Output the [X, Y] coordinate of the center of the cell containing the given text.  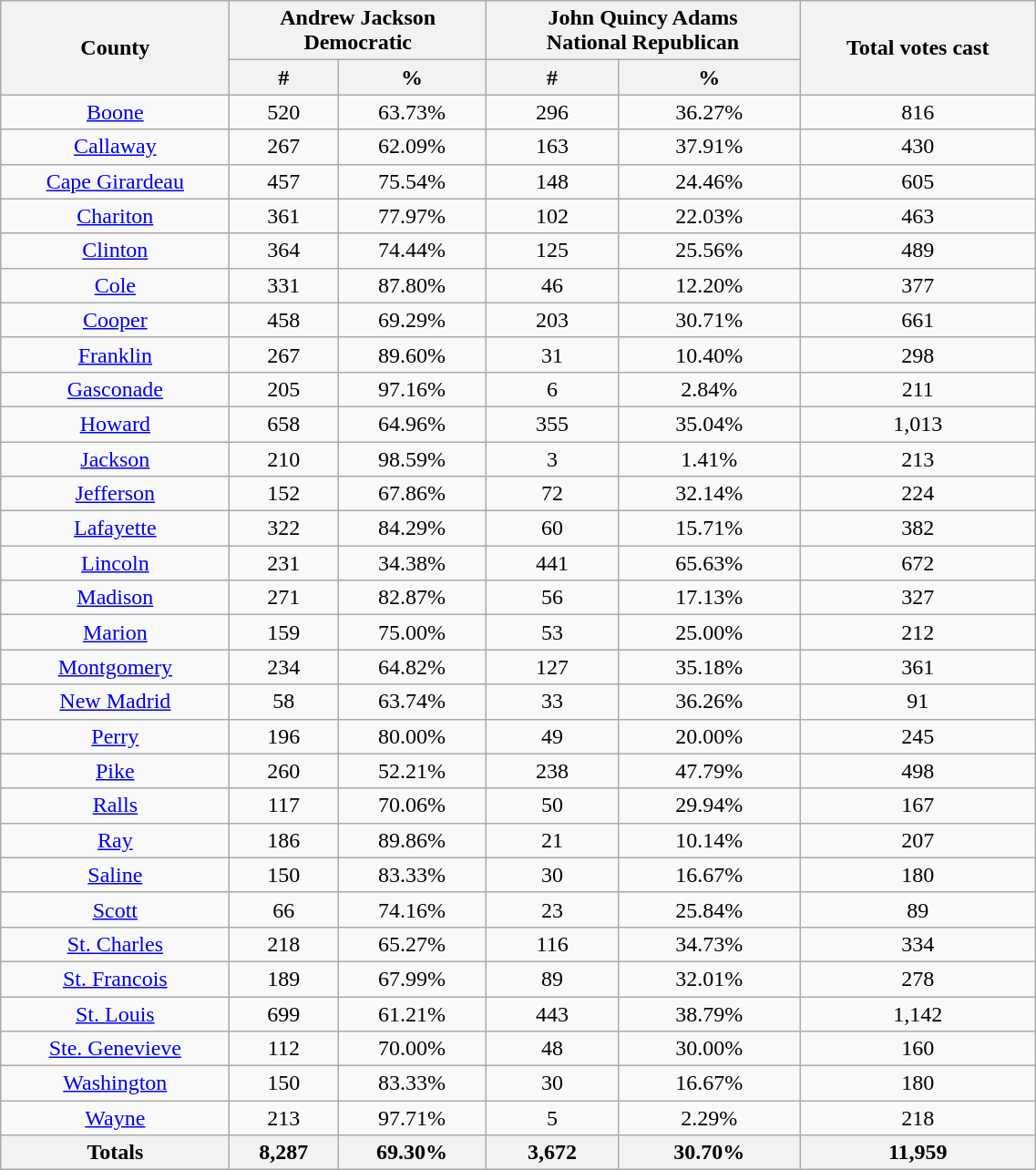
159 [284, 632]
65.63% [709, 563]
32.14% [709, 494]
Clinton [115, 251]
520 [284, 112]
Madison [115, 598]
116 [552, 944]
457 [284, 181]
203 [552, 320]
11,959 [918, 1153]
20.00% [709, 736]
Andrew JacksonDemocratic [358, 31]
Jackson [115, 458]
160 [918, 1049]
125 [552, 251]
89.86% [412, 840]
463 [918, 216]
38.79% [709, 1014]
53 [552, 632]
322 [284, 529]
37.91% [709, 147]
658 [284, 424]
112 [284, 1049]
Marion [115, 632]
245 [918, 736]
46 [552, 285]
Pike [115, 771]
1,142 [918, 1014]
331 [284, 285]
Cole [115, 285]
36.26% [709, 702]
70.00% [412, 1049]
75.00% [412, 632]
605 [918, 181]
148 [552, 181]
Ste. Genevieve [115, 1049]
5 [552, 1118]
210 [284, 458]
15.71% [709, 529]
Chariton [115, 216]
382 [918, 529]
186 [284, 840]
Montgomery [115, 667]
36.27% [709, 112]
498 [918, 771]
117 [284, 806]
152 [284, 494]
49 [552, 736]
32.01% [709, 979]
60 [552, 529]
Perry [115, 736]
33 [552, 702]
84.29% [412, 529]
Gasconade [115, 389]
61.21% [412, 1014]
63.73% [412, 112]
234 [284, 667]
278 [918, 979]
355 [552, 424]
211 [918, 389]
3,672 [552, 1153]
67.86% [412, 494]
63.74% [412, 702]
74.16% [412, 909]
30.00% [709, 1049]
661 [918, 320]
21 [552, 840]
260 [284, 771]
47.79% [709, 771]
82.87% [412, 598]
Lafayette [115, 529]
271 [284, 598]
Lincoln [115, 563]
75.54% [412, 181]
430 [918, 147]
10.40% [709, 354]
224 [918, 494]
205 [284, 389]
97.16% [412, 389]
Callaway [115, 147]
72 [552, 494]
64.82% [412, 667]
2.29% [709, 1118]
17.13% [709, 598]
816 [918, 112]
91 [918, 702]
Cooper [115, 320]
102 [552, 216]
3 [552, 458]
296 [552, 112]
66 [284, 909]
58 [284, 702]
98.59% [412, 458]
298 [918, 354]
34.38% [412, 563]
1,013 [918, 424]
25.56% [709, 251]
231 [284, 563]
212 [918, 632]
10.14% [709, 840]
Howard [115, 424]
1.41% [709, 458]
64.96% [412, 424]
35.18% [709, 667]
Jefferson [115, 494]
127 [552, 667]
458 [284, 320]
25.84% [709, 909]
69.30% [412, 1153]
207 [918, 840]
327 [918, 598]
8,287 [284, 1153]
Wayne [115, 1118]
238 [552, 771]
377 [918, 285]
6 [552, 389]
29.94% [709, 806]
672 [918, 563]
167 [918, 806]
70.06% [412, 806]
2.84% [709, 389]
Saline [115, 875]
Ray [115, 840]
67.99% [412, 979]
12.20% [709, 285]
77.97% [412, 216]
John Quincy AdamsNational Republican [642, 31]
80.00% [412, 736]
Franklin [115, 354]
35.04% [709, 424]
30.70% [709, 1153]
443 [552, 1014]
69.29% [412, 320]
Boone [115, 112]
Ralls [115, 806]
87.80% [412, 285]
Totals [115, 1153]
25.00% [709, 632]
New Madrid [115, 702]
Total votes cast [918, 47]
St. Charles [115, 944]
50 [552, 806]
62.09% [412, 147]
34.73% [709, 944]
489 [918, 251]
31 [552, 354]
48 [552, 1049]
23 [552, 909]
65.27% [412, 944]
Cape Girardeau [115, 181]
97.71% [412, 1118]
56 [552, 598]
196 [284, 736]
364 [284, 251]
24.46% [709, 181]
163 [552, 147]
Scott [115, 909]
22.03% [709, 216]
74.44% [412, 251]
334 [918, 944]
30.71% [709, 320]
52.21% [412, 771]
89.60% [412, 354]
Washington [115, 1083]
St. Louis [115, 1014]
St. Francois [115, 979]
441 [552, 563]
County [115, 47]
699 [284, 1014]
189 [284, 979]
